Identify which cell holds the provided text, then report its [X, Y] central coordinate. 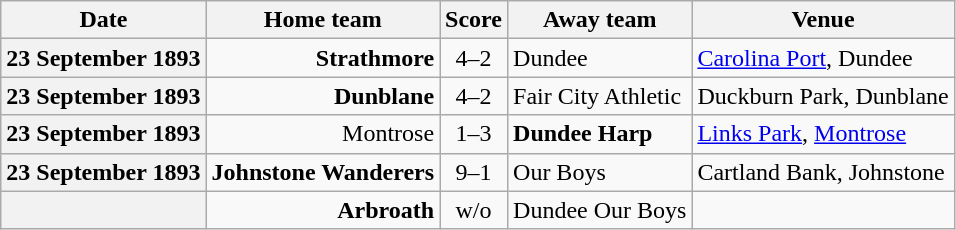
Dundee Our Boys [600, 210]
Duckburn Park, Dunblane [823, 96]
Strathmore [323, 58]
Home team [323, 20]
Montrose [323, 134]
Cartland Bank, Johnstone [823, 172]
9–1 [474, 172]
Away team [600, 20]
w/o [474, 210]
Links Park, Montrose [823, 134]
Dunblane [323, 96]
Dundee Harp [600, 134]
Venue [823, 20]
Our Boys [600, 172]
Dundee [600, 58]
Carolina Port, Dundee [823, 58]
Score [474, 20]
Arbroath [323, 210]
Fair City Athletic [600, 96]
Date [104, 20]
Johnstone Wanderers [323, 172]
1–3 [474, 134]
